Pinpoint the cell where the given text exists, returning its (X, Y) midpoint coordinate. 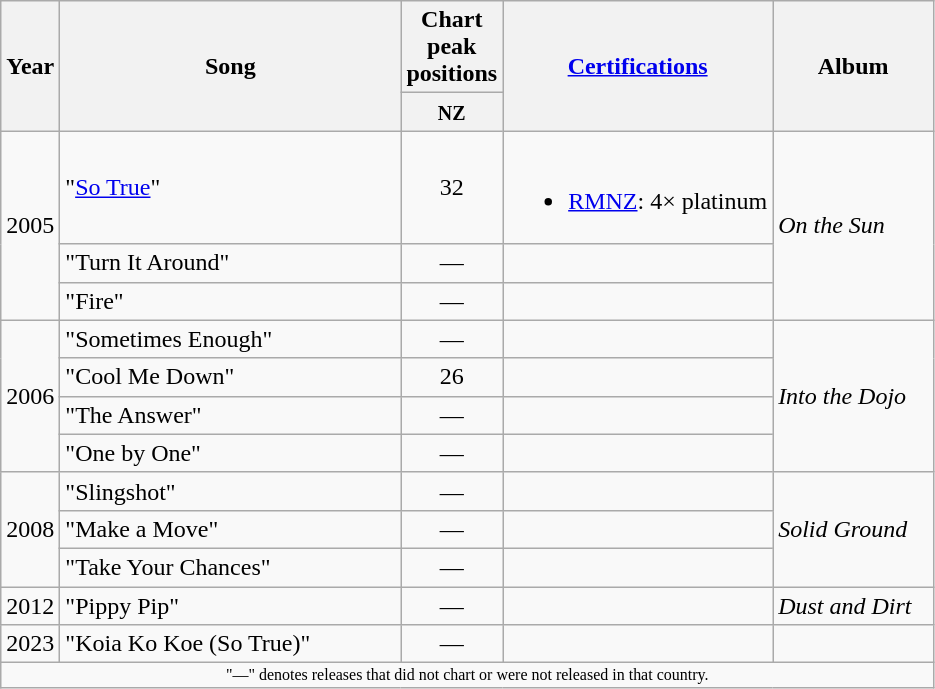
Year (30, 66)
2005 (30, 226)
Album (854, 66)
"Turn It Around" (230, 263)
"One by One" (230, 453)
2008 (30, 529)
"So True" (230, 188)
Into the Dojo (854, 396)
2012 (30, 605)
"Sometimes Enough" (230, 339)
On the Sun (854, 226)
Dust and Dirt (854, 605)
"Koia Ko Koe (So True)" (230, 644)
"Pippy Pip" (230, 605)
"Fire" (230, 301)
2006 (30, 396)
Song (230, 66)
"—" denotes releases that did not chart or were not released in that country. (468, 675)
"Make a Move" (230, 529)
NZ (452, 112)
"Cool Me Down" (230, 377)
"Slingshot" (230, 491)
RMNZ: 4× platinum (638, 188)
32 (452, 188)
"The Answer" (230, 415)
Chart peak positions (452, 47)
2023 (30, 644)
Solid Ground (854, 529)
"Take Your Chances" (230, 567)
26 (452, 377)
Certifications (638, 66)
